Locate the cell with the specified text and output its (X, Y) center coordinate. 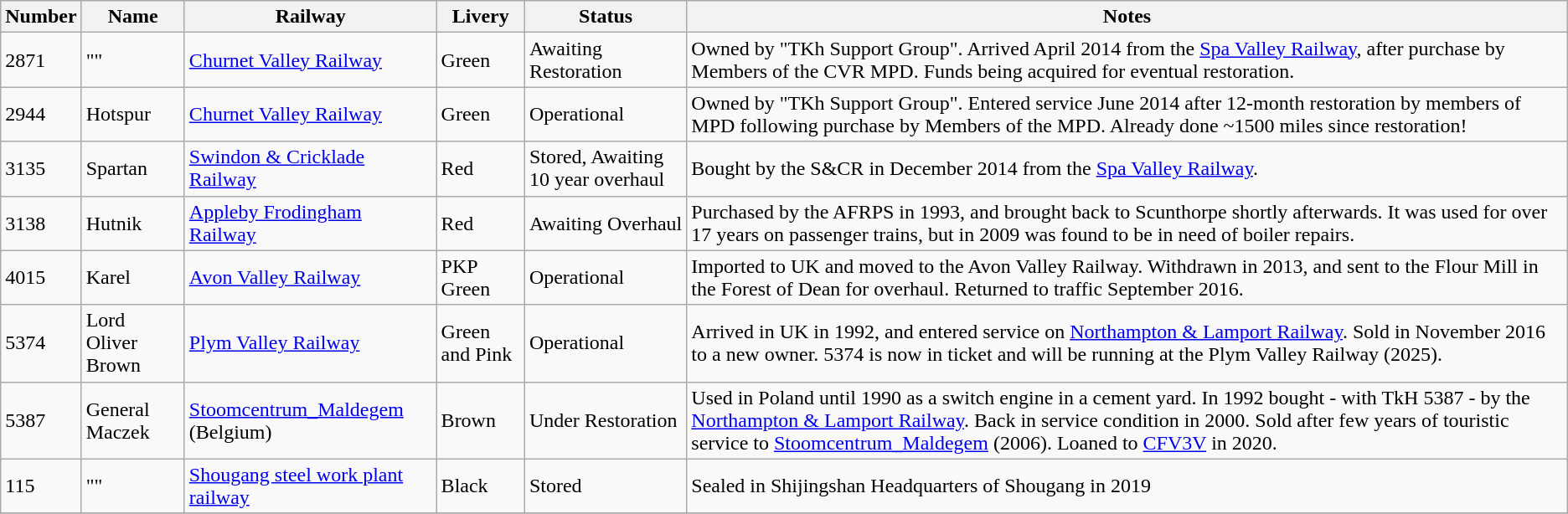
5387 (41, 420)
Appleby Frodingham Railway (310, 223)
Swindon & Cricklade Railway (310, 169)
Railway (310, 17)
Awaiting Overhaul (605, 223)
Black (481, 486)
Bought by the S&CR in December 2014 from the Spa Valley Railway. (1127, 169)
Shougang steel work plant railway (310, 486)
Spartan (132, 169)
General Maczek (132, 420)
Sealed in Shijingshan Headquarters of Shougang in 2019 (1127, 486)
Notes (1127, 17)
Hutnik (132, 223)
Stoomcentrum_Maldegem (Belgium) (310, 420)
Livery (481, 17)
Status (605, 17)
Hotspur (132, 114)
3138 (41, 223)
4015 (41, 278)
Stored, Awaiting 10 year overhaul (605, 169)
Stored (605, 486)
3135 (41, 169)
Green and Pink (481, 343)
Awaiting Restoration (605, 60)
2871 (41, 60)
Brown (481, 420)
PKP Green (481, 278)
Lord Oliver Brown (132, 343)
Name (132, 17)
115 (41, 486)
Under Restoration (605, 420)
2944 (41, 114)
Plym Valley Railway (310, 343)
Number (41, 17)
Karel (132, 278)
5374 (41, 343)
Avon Valley Railway (310, 278)
